Return the (x, y) coordinate for the center point of the cell that contains the specified text.  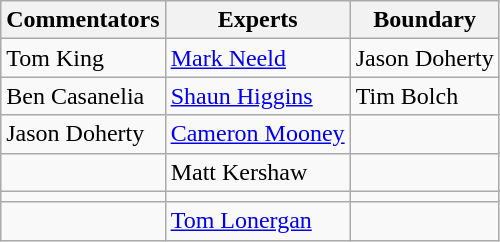
Cameron Mooney (258, 134)
Matt Kershaw (258, 172)
Tom Lonergan (258, 221)
Boundary (424, 20)
Mark Neeld (258, 58)
Shaun Higgins (258, 96)
Experts (258, 20)
Commentators (83, 20)
Ben Casanelia (83, 96)
Tim Bolch (424, 96)
Tom King (83, 58)
